Return (X, Y) of the center of cell containing provided text 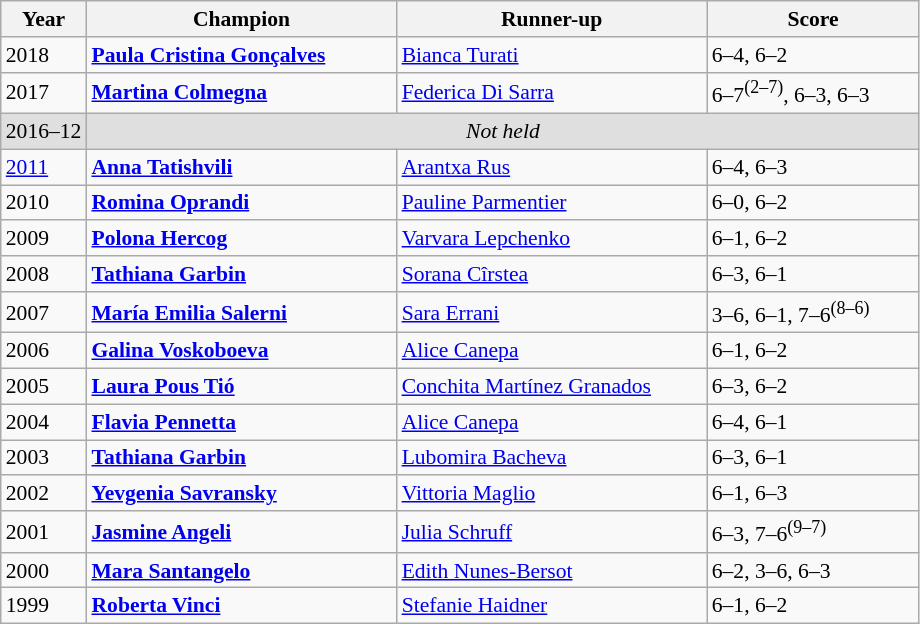
Julia Schruff (552, 532)
Score (814, 19)
Bianca Turati (552, 55)
Federica Di Sarra (552, 92)
Mara Santangelo (241, 571)
6–2, 3–6, 6–3 (814, 571)
Year (44, 19)
Champion (241, 19)
2010 (44, 203)
2009 (44, 239)
María Emilia Salerni (241, 312)
Pauline Parmentier (552, 203)
Polona Hercog (241, 239)
Anna Tatishvili (241, 167)
6–4, 6–3 (814, 167)
2006 (44, 351)
Lubomira Bacheva (552, 458)
2004 (44, 422)
2000 (44, 571)
Sorana Cîrstea (552, 274)
Paula Cristina Gonçalves (241, 55)
2003 (44, 458)
2017 (44, 92)
Vittoria Maglio (552, 494)
Varvara Lepchenko (552, 239)
6–4, 6–1 (814, 422)
Galina Voskoboeva (241, 351)
Arantxa Rus (552, 167)
6–4, 6–2 (814, 55)
2005 (44, 387)
Edith Nunes-Bersot (552, 571)
1999 (44, 606)
6–0, 6–2 (814, 203)
Not held (502, 132)
2018 (44, 55)
Roberta Vinci (241, 606)
Yevgenia Savransky (241, 494)
Stefanie Haidner (552, 606)
Martina Colmegna (241, 92)
6–1, 6–3 (814, 494)
Romina Oprandi (241, 203)
Laura Pous Tió (241, 387)
Flavia Pennetta (241, 422)
2008 (44, 274)
6–3, 7–6(9–7) (814, 532)
Runner-up (552, 19)
Sara Errani (552, 312)
3–6, 6–1, 7–6(8–6) (814, 312)
6–7(2–7), 6–3, 6–3 (814, 92)
6–3, 6–2 (814, 387)
2016–12 (44, 132)
2001 (44, 532)
2002 (44, 494)
2011 (44, 167)
2007 (44, 312)
Conchita Martínez Granados (552, 387)
Jasmine Angeli (241, 532)
